Return (X, Y) of the center of cell containing provided text 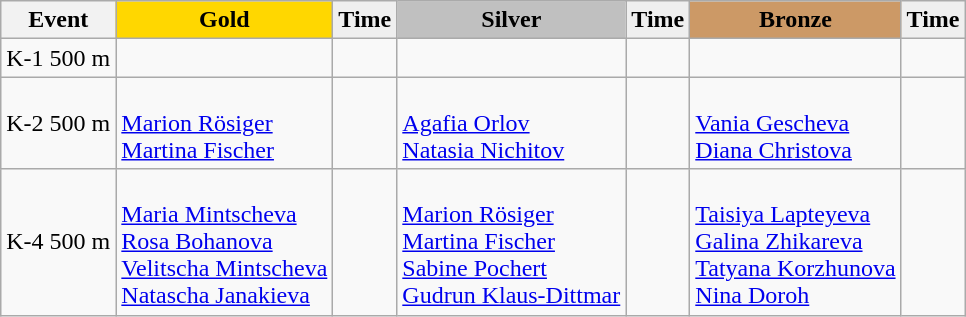
Bronze (796, 20)
K-2 500 m (58, 123)
Taisiya LapteyevaGalina ZhikarevaTatyana KorzhunovaNina Doroh (796, 242)
K-1 500 m (58, 58)
Marion RösigerMartina Fischer (224, 123)
Vania GeschevaDiana Christova (796, 123)
Gold (224, 20)
Marion RösigerMartina FischerSabine PochertGudrun Klaus-Dittmar (512, 242)
K-4 500 m (58, 242)
Agafia OrlovNatasia Nichitov (512, 123)
Silver (512, 20)
Event (58, 20)
Maria MintschevaRosa BohanovaVelitscha MintschevaNatascha Janakieva (224, 242)
